Scan for the cell matching the given text and deliver its (X, Y) coordinate at center. 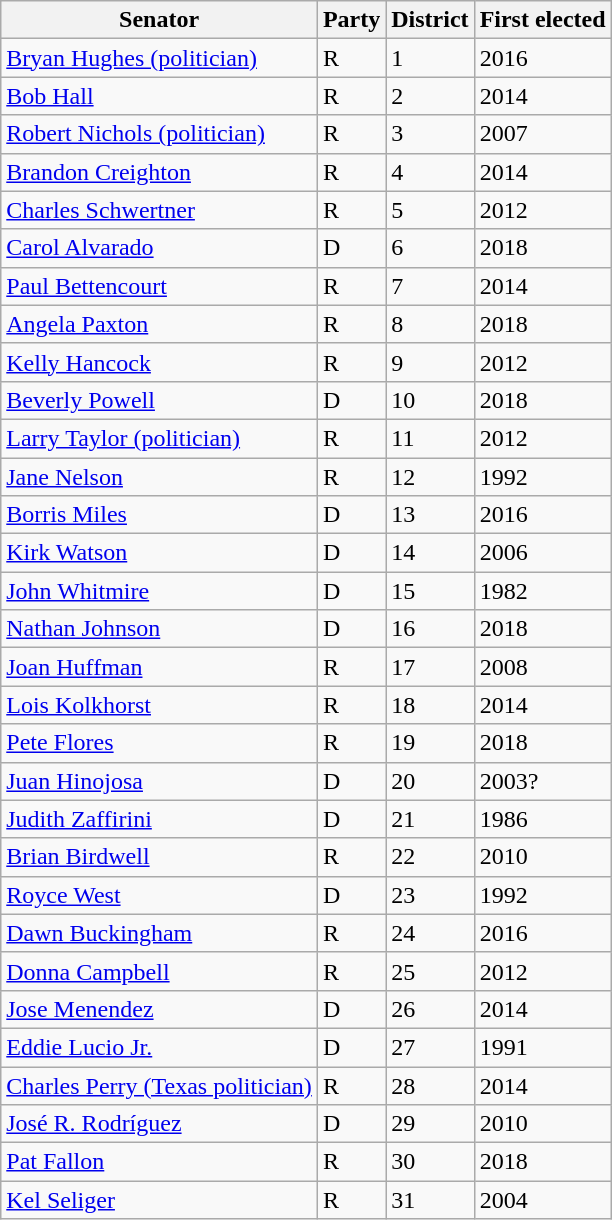
John Whitmire (160, 591)
23 (430, 895)
2004 (542, 1200)
2003? (542, 781)
Judith Zaffirini (160, 819)
Dawn Buckingham (160, 933)
3 (430, 134)
9 (430, 362)
4 (430, 172)
30 (430, 1162)
2007 (542, 134)
21 (430, 819)
2008 (542, 667)
16 (430, 629)
Jose Menendez (160, 1009)
First elected (542, 20)
José R. Rodríguez (160, 1124)
Senator (160, 20)
11 (430, 438)
28 (430, 1085)
Lois Kolkhorst (160, 705)
12 (430, 477)
Joan Huffman (160, 667)
27 (430, 1047)
District (430, 20)
2006 (542, 553)
Larry Taylor (politician) (160, 438)
Kirk Watson (160, 553)
Bob Hall (160, 96)
Jane Nelson (160, 477)
17 (430, 667)
Kel Seliger (160, 1200)
Beverly Powell (160, 400)
15 (430, 591)
Eddie Lucio Jr. (160, 1047)
10 (430, 400)
Brandon Creighton (160, 172)
14 (430, 553)
Charles Schwertner (160, 210)
Carol Alvarado (160, 248)
1991 (542, 1047)
5 (430, 210)
Bryan Hughes (politician) (160, 58)
24 (430, 933)
2 (430, 96)
Royce West (160, 895)
8 (430, 324)
Juan Hinojosa (160, 781)
Paul Bettencourt (160, 286)
Kelly Hancock (160, 362)
Pete Flores (160, 743)
26 (430, 1009)
20 (430, 781)
25 (430, 971)
Nathan Johnson (160, 629)
18 (430, 705)
6 (430, 248)
Brian Birdwell (160, 857)
1986 (542, 819)
7 (430, 286)
Angela Paxton (160, 324)
Borris Miles (160, 515)
13 (430, 515)
22 (430, 857)
Robert Nichols (politician) (160, 134)
Donna Campbell (160, 971)
31 (430, 1200)
Pat Fallon (160, 1162)
Party (351, 20)
19 (430, 743)
1 (430, 58)
Charles Perry (Texas politician) (160, 1085)
29 (430, 1124)
1982 (542, 591)
